Provide the (x, y) coordinate of the cell's center where the given text is located.  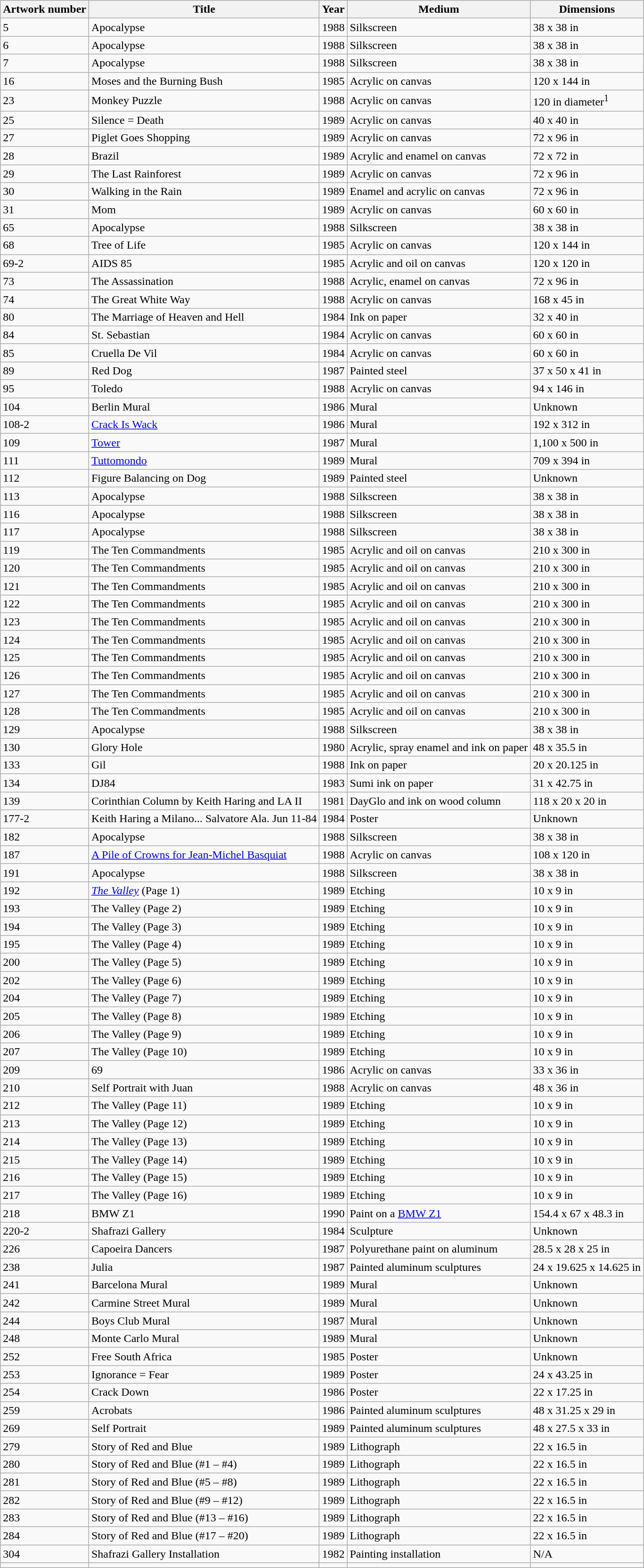
80 (45, 317)
217 (45, 1195)
119 (45, 550)
Shafrazi Gallery Installation (204, 1554)
Cruella De Vil (204, 353)
32 x 40 in (587, 317)
280 (45, 1464)
192 x 312 in (587, 425)
Artwork number (45, 9)
Toledo (204, 389)
Monkey Puzzle (204, 101)
The Valley (Page 1) (204, 890)
Enamel and acrylic on canvas (439, 192)
Monte Carlo Mural (204, 1339)
304 (45, 1554)
Shafrazi Gallery (204, 1231)
The Marriage of Heaven and Hell (204, 317)
200 (45, 962)
Tree of Life (204, 245)
282 (45, 1500)
Keith Haring a Milano... Salvatore Ala. Jun 11-84 (204, 819)
279 (45, 1446)
213 (45, 1123)
212 (45, 1106)
N/A (587, 1554)
Year (334, 9)
194 (45, 926)
244 (45, 1321)
215 (45, 1159)
Mom (204, 210)
24 x 19.625 x 14.625 in (587, 1267)
210 (45, 1088)
31 x 42.75 in (587, 783)
108 x 120 in (587, 855)
6 (45, 45)
94 x 146 in (587, 389)
Barcelona Mural (204, 1285)
Acrylic, enamel on canvas (439, 281)
25 (45, 120)
1,100 x 500 in (587, 443)
Brazil (204, 156)
The Valley (Page 2) (204, 908)
128 (45, 711)
The Valley (Page 11) (204, 1106)
BMW Z1 (204, 1213)
The Valley (Page 13) (204, 1141)
Moses and the Burning Bush (204, 81)
709 x 394 in (587, 461)
Story of Red and Blue (#9 – #12) (204, 1500)
207 (45, 1052)
133 (45, 765)
Glory Hole (204, 747)
Capoeira Dancers (204, 1249)
120 (45, 568)
89 (45, 371)
28 (45, 156)
Gil (204, 765)
226 (45, 1249)
Acrobats (204, 1410)
Berlin Mural (204, 407)
206 (45, 1034)
209 (45, 1070)
95 (45, 389)
284 (45, 1536)
Piglet Goes Shopping (204, 138)
Polyurethane paint on aluminum (439, 1249)
22 x 17.25 in (587, 1392)
116 (45, 514)
33 x 36 in (587, 1070)
214 (45, 1141)
The Valley (Page 7) (204, 998)
29 (45, 174)
127 (45, 694)
Silence = Death (204, 120)
Sculpture (439, 1231)
Carmine Street Mural (204, 1303)
48 x 36 in (587, 1088)
283 (45, 1518)
Acrylic and enamel on canvas (439, 156)
104 (45, 407)
The Valley (Page 9) (204, 1034)
120 x 120 in (587, 263)
120 in diameter1 (587, 101)
DayGlo and ink on wood column (439, 801)
The Assassination (204, 281)
28.5 x 28 x 25 in (587, 1249)
The Valley (Page 3) (204, 926)
Sumi ink on paper (439, 783)
205 (45, 1016)
Paint on a BMW Z1 (439, 1213)
48 x 27.5 x 33 in (587, 1428)
281 (45, 1482)
134 (45, 783)
Self Portrait with Juan (204, 1088)
1983 (334, 783)
Free South Africa (204, 1357)
248 (45, 1339)
85 (45, 353)
139 (45, 801)
24 x 43.25 in (587, 1374)
40 x 40 in (587, 120)
The Valley (Page 10) (204, 1052)
112 (45, 478)
72 x 72 in (587, 156)
Ignorance = Fear (204, 1374)
30 (45, 192)
The Valley (Page 6) (204, 980)
Crack Down (204, 1392)
204 (45, 998)
73 (45, 281)
195 (45, 944)
Acrylic, spray enamel and ink on paper (439, 747)
16 (45, 81)
68 (45, 245)
The Valley (Page 15) (204, 1177)
74 (45, 299)
Story of Red and Blue (#1 – #4) (204, 1464)
1990 (334, 1213)
193 (45, 908)
Story of Red and Blue (204, 1446)
20 x 20.125 in (587, 765)
202 (45, 980)
Medium (439, 9)
254 (45, 1392)
129 (45, 729)
121 (45, 586)
Dimensions (587, 9)
The Valley (Page 14) (204, 1159)
AIDS 85 (204, 263)
48 x 35.5 in (587, 747)
Corinthian Column by Keith Haring and LA II (204, 801)
Title (204, 9)
St. Sebastian (204, 335)
Tuttomondo (204, 461)
168 x 45 in (587, 299)
177-2 (45, 819)
113 (45, 496)
The Great White Way (204, 299)
The Valley (Page 12) (204, 1123)
Figure Balancing on Dog (204, 478)
220-2 (45, 1231)
242 (45, 1303)
182 (45, 837)
Story of Red and Blue (#5 – #8) (204, 1482)
191 (45, 873)
84 (45, 335)
Red Dog (204, 371)
192 (45, 890)
218 (45, 1213)
259 (45, 1410)
5 (45, 27)
31 (45, 210)
48 x 31.25 x 29 in (587, 1410)
118 x 20 x 20 in (587, 801)
122 (45, 604)
Self Portrait (204, 1428)
117 (45, 532)
Boys Club Mural (204, 1321)
238 (45, 1267)
126 (45, 676)
Story of Red and Blue (#17 – #20) (204, 1536)
The Valley (Page 5) (204, 962)
23 (45, 101)
241 (45, 1285)
69 (204, 1070)
130 (45, 747)
65 (45, 227)
123 (45, 622)
The Valley (Page 8) (204, 1016)
The Last Rainforest (204, 174)
Julia (204, 1267)
1981 (334, 801)
253 (45, 1374)
125 (45, 657)
154.4 x 67 x 48.3 in (587, 1213)
187 (45, 855)
1982 (334, 1554)
Painting installation (439, 1554)
DJ84 (204, 783)
7 (45, 63)
69-2 (45, 263)
27 (45, 138)
Story of Red and Blue (#13 – #16) (204, 1518)
37 x 50 x 41 in (587, 371)
1980 (334, 747)
252 (45, 1357)
The Valley (Page 4) (204, 944)
Crack Is Wack (204, 425)
269 (45, 1428)
109 (45, 443)
Walking in the Rain (204, 192)
The Valley (Page 16) (204, 1195)
108-2 (45, 425)
124 (45, 639)
A Pile of Crowns for Jean-Michel Basquiat (204, 855)
Tower (204, 443)
111 (45, 461)
216 (45, 1177)
